Search for the cell housing the specified text and yield its (x, y) center coordinate. 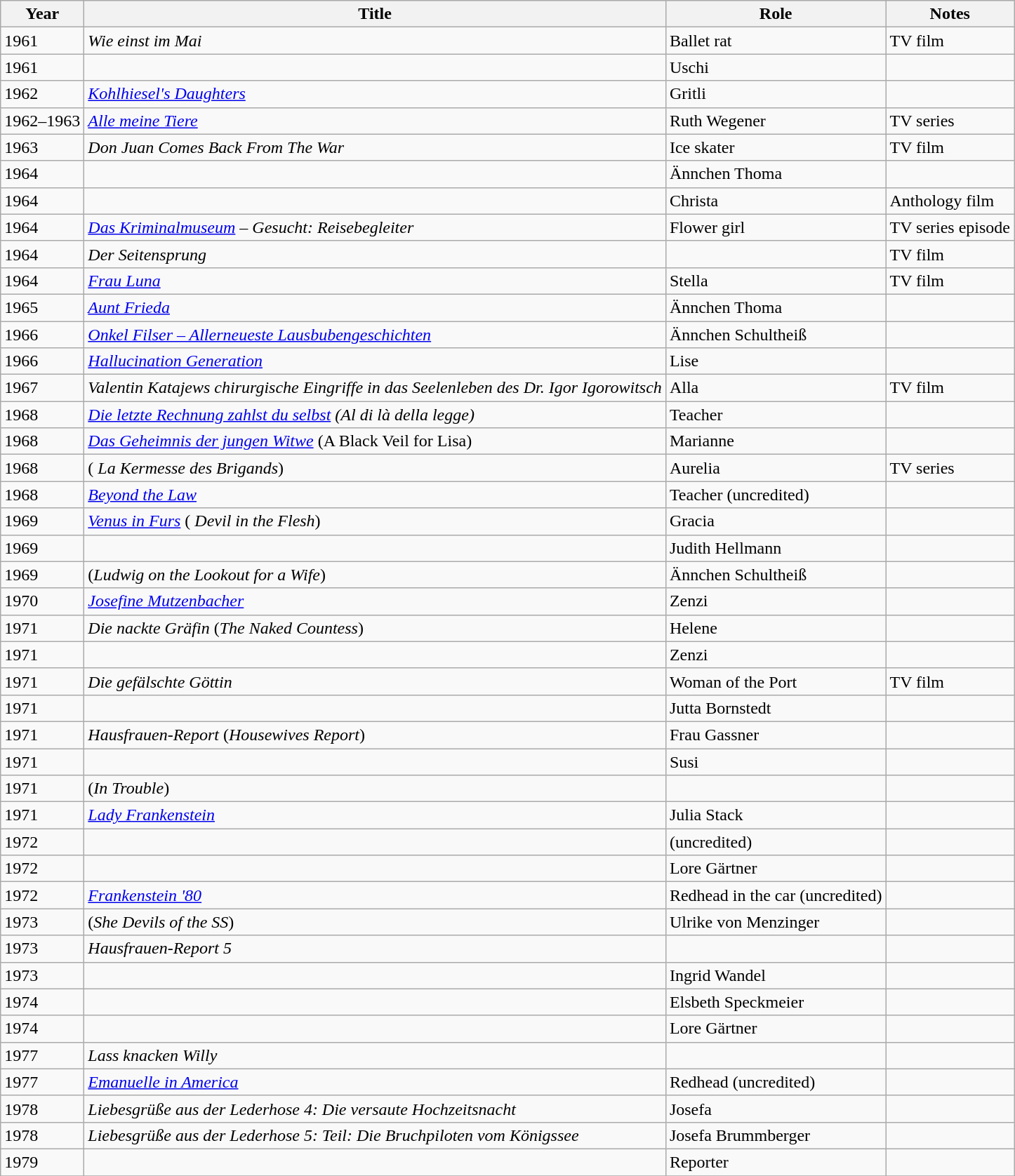
Julia Stack (776, 815)
Die letzte Rechnung zahlst du selbst (Al di là della legge) (375, 415)
Liebesgrüße aus der Lederhose 4: Die versaute Hochzeitsnacht (375, 1109)
(Ludwig on the Lookout for a Wife) (375, 575)
Notes (950, 14)
Anthology film (950, 201)
Reporter (776, 1162)
1962–1963 (42, 121)
Title (375, 14)
Josefine Mutzenbacher (375, 601)
Judith Hellmann (776, 548)
Alle meine Tiere (375, 121)
Teacher (uncredited) (776, 495)
1970 (42, 601)
Wie einst im Mai (375, 41)
Das Kriminalmuseum – Gesucht: Reisebegleiter (375, 227)
Gritli (776, 94)
Josefa Brummberger (776, 1135)
Lady Frankenstein (375, 815)
Alla (776, 388)
Teacher (776, 415)
Aunt Frieda (375, 307)
Aurelia (776, 468)
(In Trouble) (375, 789)
Jutta Bornstedt (776, 708)
Lass knacken Willy (375, 1055)
Frau Luna (375, 281)
Don Juan Comes Back From The War (375, 147)
Frau Gassner (776, 735)
Susi (776, 761)
Valentin Katajews chirurgische Eingriffe in das Seelenleben des Dr. Igor Igorowitsch (375, 388)
Year (42, 14)
Hallucination Generation (375, 361)
Ulrike von Menzinger (776, 922)
1965 (42, 307)
Christa (776, 201)
Hausfrauen-Report 5 (375, 949)
Elsbeth Speckmeier (776, 1002)
TV series episode (950, 227)
1963 (42, 147)
Die nackte Gräfin (The Naked Countess) (375, 628)
Redhead in the car (uncredited) (776, 895)
Emanuelle in America (375, 1082)
Onkel Filser – Allerneueste Lausbubengeschichten (375, 335)
Gracia (776, 521)
Hausfrauen-Report (Housewives Report) (375, 735)
Uschi (776, 67)
Ingrid Wandel (776, 975)
Lise (776, 361)
(She Devils of the SS) (375, 922)
(uncredited) (776, 842)
Woman of the Port (776, 681)
Die gefälschte Göttin (375, 681)
Marianne (776, 441)
1979 (42, 1162)
Flower girl (776, 227)
Stella (776, 281)
Der Seitensprung (375, 254)
Role (776, 14)
Venus in Furs ( Devil in the Flesh) (375, 521)
Ice skater (776, 147)
Josefa (776, 1109)
1967 (42, 388)
1962 (42, 94)
( La Kermesse des Brigands) (375, 468)
Liebesgrüße aus der Lederhose 5: Teil: Die Bruchpiloten vom Königssee (375, 1135)
Kohlhiesel's Daughters (375, 94)
Beyond the Law (375, 495)
Frankenstein '80 (375, 895)
Ballet rat (776, 41)
Ruth Wegener (776, 121)
Das Geheimnis der jungen Witwe (A Black Veil for Lisa) (375, 441)
Helene (776, 628)
Redhead (uncredited) (776, 1082)
